Pinpoint the cell where the given text exists, returning its [X, Y] midpoint coordinate. 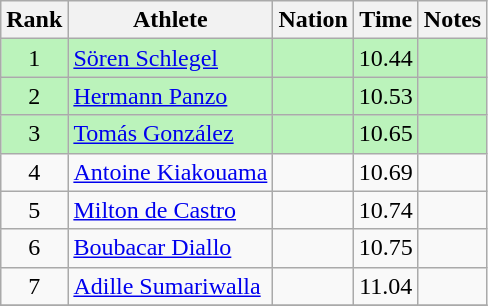
Milton de Castro [170, 210]
Sören Schlegel [170, 58]
10.53 [386, 96]
Antoine Kiakouama [170, 172]
Hermann Panzo [170, 96]
2 [34, 96]
1 [34, 58]
7 [34, 286]
11.04 [386, 286]
Notes [452, 20]
6 [34, 248]
10.74 [386, 210]
Tomás González [170, 134]
Athlete [170, 20]
Rank [34, 20]
Time [386, 20]
Adille Sumariwalla [170, 286]
10.44 [386, 58]
3 [34, 134]
10.65 [386, 134]
5 [34, 210]
10.75 [386, 248]
10.69 [386, 172]
4 [34, 172]
Nation [313, 20]
Boubacar Diallo [170, 248]
